Scan for the cell matching the given text and deliver its [X, Y] coordinate at center. 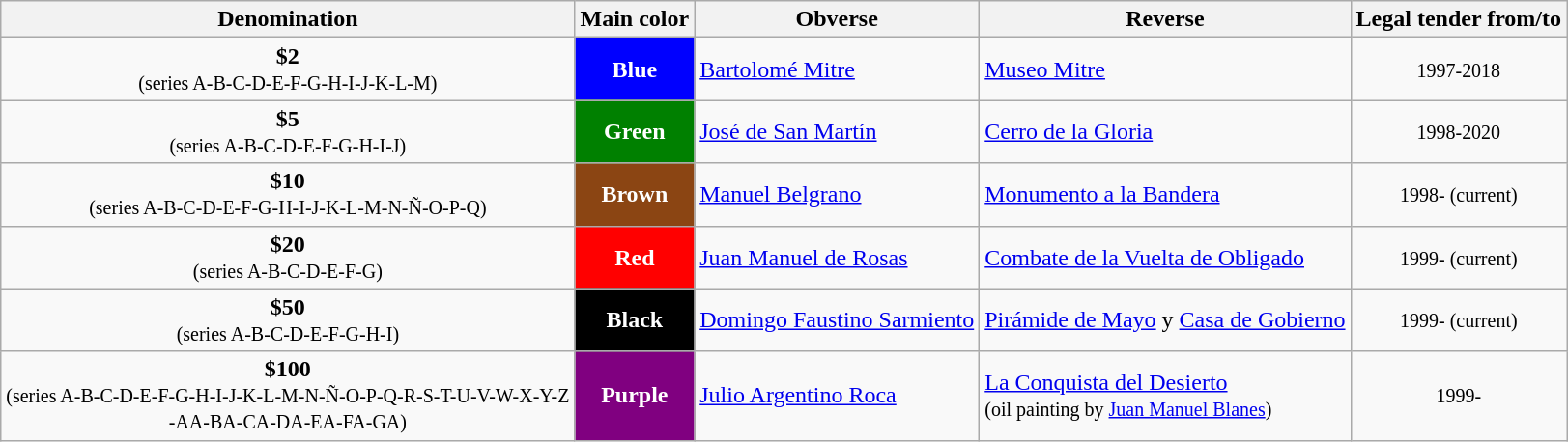
Reverse [1165, 19]
$20(series A-B-C-D-E-F-G) [288, 257]
$100(series A-B-C-D-E-F-G-H-I-J-K-L-M-N-Ñ-O-P-Q-R-S-T-U-V-W-X-Y-Z-AA-BA-CA-DA-EA-FA-GA) [288, 396]
Monumento a la Bandera [1165, 195]
Combate de la Vuelta de Obligado [1165, 257]
Purple [635, 396]
$5(series A-B-C-D-E-F-G-H-I-J) [288, 131]
Main color [635, 19]
Juan Manuel de Rosas [837, 257]
Red [635, 257]
La Conquista del Desierto(oil painting by Juan Manuel Blanes) [1165, 396]
$2(series A-B-C-D-E-F-G-H-I-J-K-L-M) [288, 69]
Manuel Belgrano [837, 195]
1999- [1459, 396]
1998-2020 [1459, 131]
Denomination [288, 19]
1997-2018 [1459, 69]
Domingo Faustino Sarmiento [837, 320]
Green [635, 131]
$10(series A-B-C-D-E-F-G-H-I-J-K-L-M-N-Ñ-O-P-Q) [288, 195]
Obverse [837, 19]
Black [635, 320]
Pirámide de Mayo y Casa de Gobierno [1165, 320]
Blue [635, 69]
Cerro de la Gloria [1165, 131]
José de San Martín [837, 131]
Julio Argentino Roca [837, 396]
Brown [635, 195]
Legal tender from/to [1459, 19]
1998- (current) [1459, 195]
$50(series A-B-C-D-E-F-G-H-I) [288, 320]
Museo Mitre [1165, 69]
Bartolomé Mitre [837, 69]
